Return the [x, y] coordinate for the center point of the cell that contains the specified text.  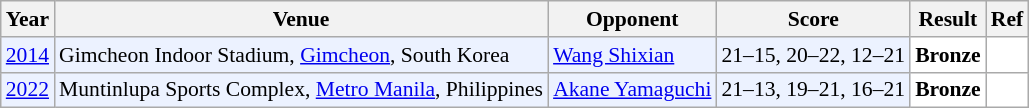
Ref [1007, 19]
Muntinlupa Sports Complex, Metro Manila, Philippines [301, 90]
Gimcheon Indoor Stadium, Gimcheon, South Korea [301, 55]
2014 [28, 55]
Year [28, 19]
21–15, 20–22, 12–21 [813, 55]
2022 [28, 90]
Wang Shixian [632, 55]
Opponent [632, 19]
21–13, 19–21, 16–21 [813, 90]
Score [813, 19]
Result [948, 19]
Venue [301, 19]
Akane Yamaguchi [632, 90]
